Detect which cell encompasses the target text, then output its (x, y) center coordinate. 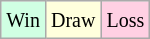
Draw (72, 20)
Win (24, 20)
Loss (126, 20)
